From the cell containing the given text, extract its center point as (X, Y) coordinate. 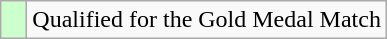
Qualified for the Gold Medal Match (207, 20)
